Identify which cell holds the provided text, then report its (X, Y) central coordinate. 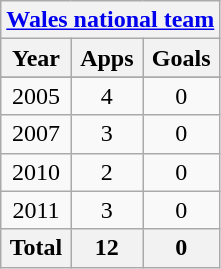
12 (106, 248)
Year (36, 58)
Apps (106, 58)
Goals (180, 58)
2005 (36, 96)
2010 (36, 172)
2 (106, 172)
Wales national team (110, 20)
4 (106, 96)
2007 (36, 134)
2011 (36, 210)
Total (36, 248)
